Extract the (x, y) coordinate from the center of the cell holding the provided text.  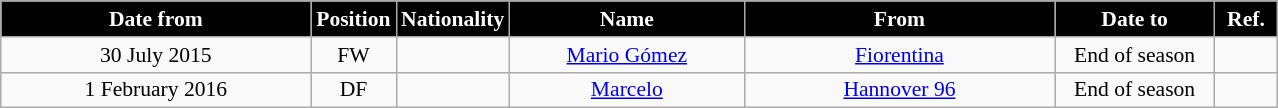
30 July 2015 (156, 55)
Marcelo (626, 90)
Date from (156, 19)
Fiorentina (899, 55)
FW (354, 55)
Nationality (452, 19)
Name (626, 19)
Position (354, 19)
Ref. (1246, 19)
1 February 2016 (156, 90)
Date to (1135, 19)
Mario Gómez (626, 55)
From (899, 19)
DF (354, 90)
Hannover 96 (899, 90)
